Return the (x, y) coordinate for the center point of the cell that contains the specified text.  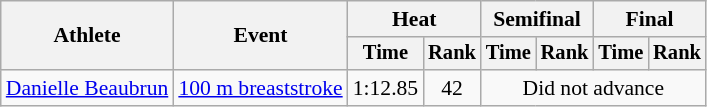
1:12.85 (386, 88)
Did not advance (594, 88)
42 (452, 88)
Athlete (88, 36)
Event (260, 36)
Final (649, 19)
Danielle Beaubrun (88, 88)
Heat (414, 19)
100 m breaststroke (260, 88)
Semifinal (537, 19)
